Identify which cell holds the provided text, then report its (x, y) central coordinate. 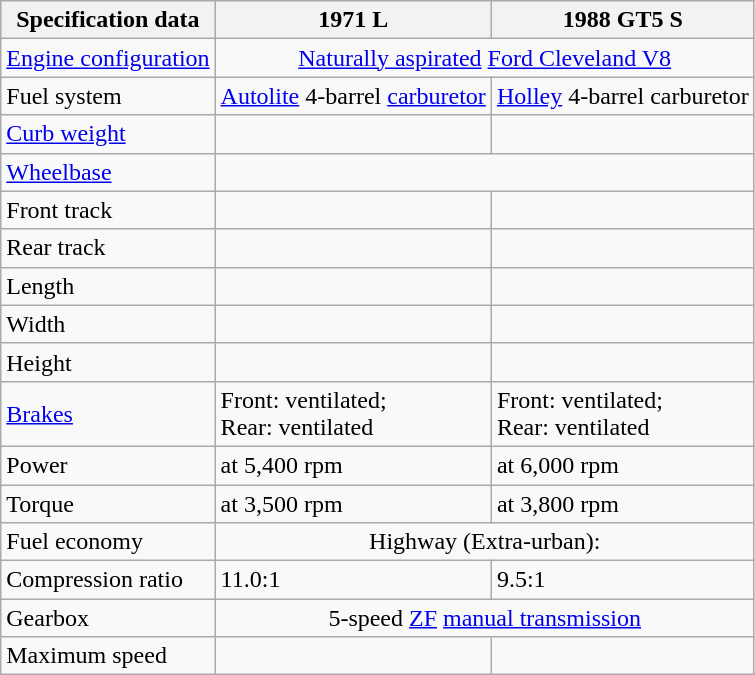
9.5:1 (622, 580)
Fuel economy (108, 542)
Fuel system (108, 96)
Holley 4-barrel carburetor (622, 96)
Power (108, 465)
at 6,000 rpm (622, 465)
at 3,500 rpm (353, 503)
at 3,800 rpm (622, 503)
Front track (108, 210)
Highway (Extra-urban): (484, 542)
Rear track (108, 248)
Curb weight (108, 134)
at 5,400 rpm (353, 465)
Engine configuration (108, 58)
Compression ratio (108, 580)
Autolite 4-barrel carburetor (353, 96)
Width (108, 324)
Brakes (108, 414)
Gearbox (108, 618)
Length (108, 286)
Naturally aspirated Ford Cleveland V8 (484, 58)
Specification data (108, 20)
Torque (108, 503)
1988 GT5 S (622, 20)
Wheelbase (108, 172)
Height (108, 362)
1971 L (353, 20)
11.0:1 (353, 580)
Maximum speed (108, 656)
5-speed ZF manual transmission (484, 618)
